Scan for the cell matching the given text and deliver its [x, y] coordinate at center. 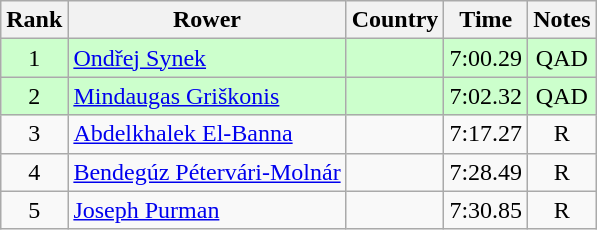
5 [34, 210]
Time [486, 20]
Ondřej Synek [207, 58]
4 [34, 172]
Country [395, 20]
2 [34, 96]
Joseph Purman [207, 210]
3 [34, 134]
7:17.27 [486, 134]
Rank [34, 20]
Abdelkhalek El-Banna [207, 134]
Rower [207, 20]
7:30.85 [486, 210]
1 [34, 58]
7:00.29 [486, 58]
7:02.32 [486, 96]
Mindaugas Griškonis [207, 96]
7:28.49 [486, 172]
Notes [562, 20]
Bendegúz Pétervári-Molnár [207, 172]
